Output the (X, Y) coordinate of the center of the cell containing the given text.  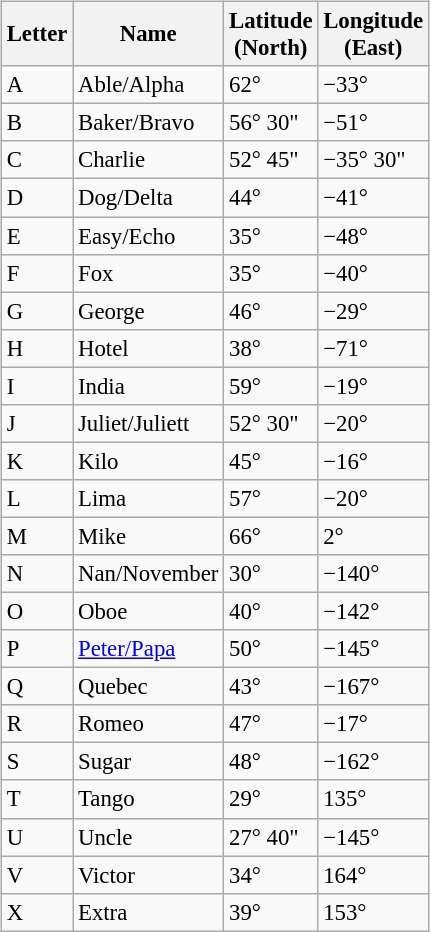
Nan/November (148, 574)
56° 30" (271, 123)
Oboe (148, 611)
−167° (374, 687)
59° (271, 386)
Letter (36, 34)
29° (271, 799)
−162° (374, 762)
X (36, 912)
Peter/Papa (148, 649)
Latitude(North) (271, 34)
I (36, 386)
Longitude(East) (374, 34)
Sugar (148, 762)
−19° (374, 386)
J (36, 423)
L (36, 499)
G (36, 311)
50° (271, 649)
P (36, 649)
39° (271, 912)
48° (271, 762)
52° 30" (271, 423)
27° 40" (271, 837)
46° (271, 311)
−41° (374, 198)
47° (271, 724)
U (36, 837)
−51° (374, 123)
F (36, 273)
Charlie (148, 160)
45° (271, 461)
40° (271, 611)
O (36, 611)
−48° (374, 235)
Mike (148, 536)
30° (271, 574)
135° (374, 799)
−71° (374, 348)
Name (148, 34)
Tango (148, 799)
M (36, 536)
−35° 30" (374, 160)
Lima (148, 499)
−16° (374, 461)
153° (374, 912)
A (36, 85)
Easy/Echo (148, 235)
66° (271, 536)
T (36, 799)
S (36, 762)
Q (36, 687)
V (36, 875)
Uncle (148, 837)
38° (271, 348)
C (36, 160)
Hotel (148, 348)
57° (271, 499)
Romeo (148, 724)
62° (271, 85)
Juliet/Juliett (148, 423)
India (148, 386)
−17° (374, 724)
Able/Alpha (148, 85)
−140° (374, 574)
44° (271, 198)
−29° (374, 311)
2° (374, 536)
52° 45" (271, 160)
Fox (148, 273)
Kilo (148, 461)
Victor (148, 875)
R (36, 724)
43° (271, 687)
−33° (374, 85)
K (36, 461)
George (148, 311)
Baker/Bravo (148, 123)
34° (271, 875)
−40° (374, 273)
D (36, 198)
H (36, 348)
164° (374, 875)
E (36, 235)
Extra (148, 912)
−142° (374, 611)
N (36, 574)
Quebec (148, 687)
B (36, 123)
Dog/Delta (148, 198)
